For the text-containing cell, return its midpoint in [x, y] coordinate format. 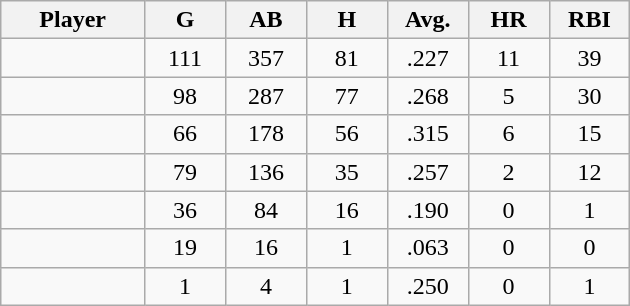
.063 [428, 248]
5 [508, 96]
6 [508, 134]
Player [73, 20]
77 [346, 96]
56 [346, 134]
111 [186, 58]
.315 [428, 134]
G [186, 20]
30 [590, 96]
36 [186, 210]
.257 [428, 172]
HR [508, 20]
178 [266, 134]
15 [590, 134]
39 [590, 58]
357 [266, 58]
35 [346, 172]
RBI [590, 20]
81 [346, 58]
12 [590, 172]
.250 [428, 286]
.268 [428, 96]
Avg. [428, 20]
19 [186, 248]
H [346, 20]
66 [186, 134]
AB [266, 20]
2 [508, 172]
98 [186, 96]
11 [508, 58]
84 [266, 210]
4 [266, 286]
136 [266, 172]
.227 [428, 58]
.190 [428, 210]
287 [266, 96]
79 [186, 172]
